Find where the given text appears and provide that cell's center as [x, y] coordinate. 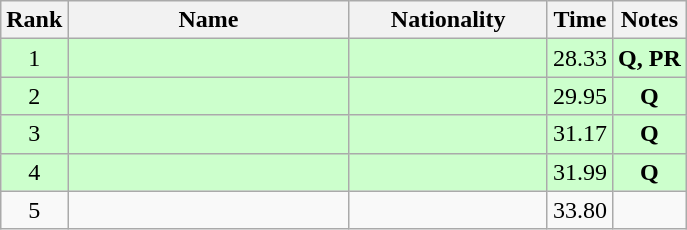
Name [208, 20]
1 [34, 58]
Nationality [448, 20]
Q, PR [650, 58]
29.95 [580, 96]
31.99 [580, 172]
Notes [650, 20]
33.80 [580, 210]
3 [34, 134]
28.33 [580, 58]
5 [34, 210]
31.17 [580, 134]
Rank [34, 20]
Time [580, 20]
2 [34, 96]
4 [34, 172]
